From the cell containing the given text, extract its center point as [x, y] coordinate. 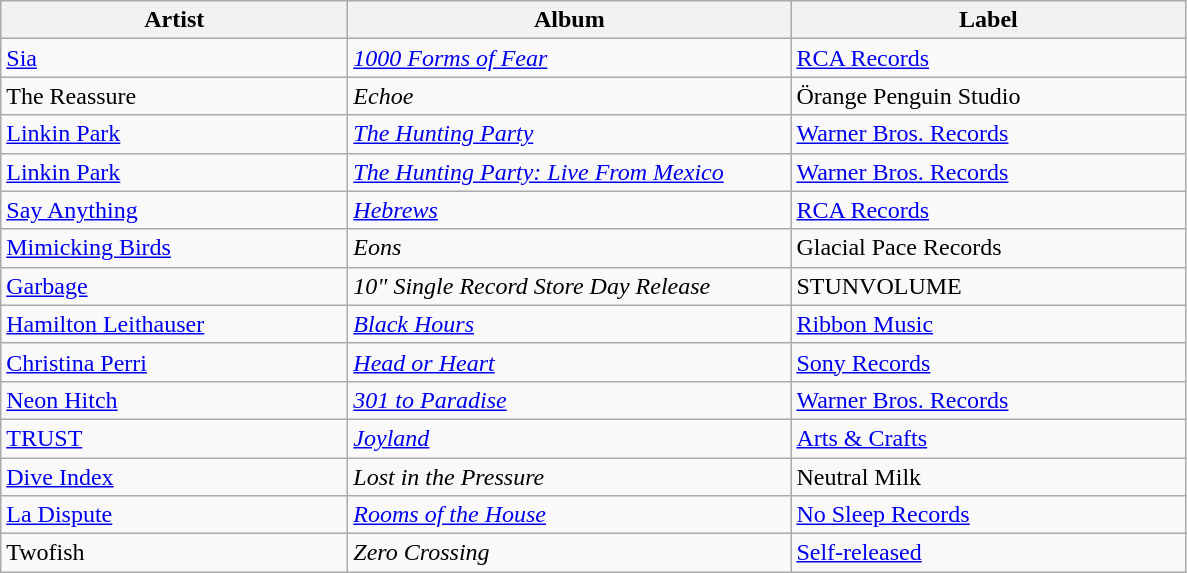
No Sleep Records [988, 515]
Say Anything [174, 210]
Hamilton Leithauser [174, 324]
Mimicking Birds [174, 248]
Dive Index [174, 477]
Örange Penguin Studio [988, 96]
1000 Forms of Fear [570, 58]
Garbage [174, 286]
Rooms of the House [570, 515]
The Hunting Party [570, 134]
TRUST [174, 438]
Eons [570, 248]
Ribbon Music [988, 324]
Glacial Pace Records [988, 248]
Christina Perri [174, 362]
Album [570, 20]
Arts & Crafts [988, 438]
STUNVOLUME [988, 286]
Hebrews [570, 210]
Head or Heart [570, 362]
Twofish [174, 553]
La Dispute [174, 515]
Self-released [988, 553]
Joyland [570, 438]
The Reassure [174, 96]
Echoe [570, 96]
10" Single Record Store Day Release [570, 286]
301 to Paradise [570, 400]
Neon Hitch [174, 400]
Sony Records [988, 362]
Label [988, 20]
The Hunting Party: Live From Mexico [570, 172]
Lost in the Pressure [570, 477]
Artist [174, 20]
Black Hours [570, 324]
Zero Crossing [570, 553]
Sia [174, 58]
Neutral Milk [988, 477]
